Return (x, y) of the center of cell containing provided text 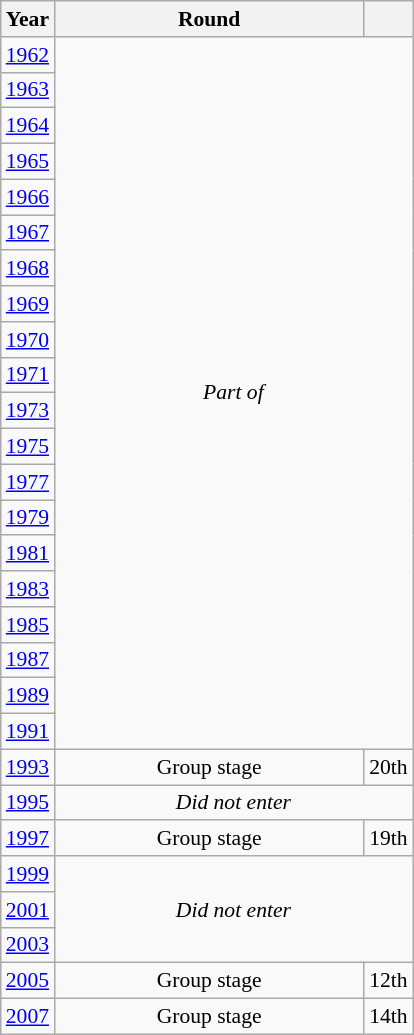
1983 (28, 589)
1975 (28, 447)
1962 (28, 55)
Year (28, 19)
12th (388, 981)
19th (388, 839)
1967 (28, 233)
2003 (28, 945)
1991 (28, 732)
1970 (28, 340)
Part of (234, 393)
1964 (28, 126)
14th (388, 1017)
1965 (28, 162)
1963 (28, 90)
1981 (28, 554)
2007 (28, 1017)
1973 (28, 411)
1989 (28, 696)
1999 (28, 874)
1968 (28, 269)
1993 (28, 767)
1997 (28, 839)
1977 (28, 482)
2005 (28, 981)
1995 (28, 803)
20th (388, 767)
Round (209, 19)
2001 (28, 910)
1979 (28, 518)
1966 (28, 197)
1985 (28, 625)
1971 (28, 375)
1987 (28, 660)
1969 (28, 304)
